Return (x, y) of the center of cell containing provided text 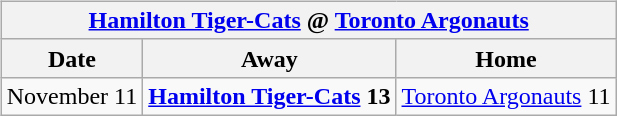
Home (506, 58)
Date (72, 58)
November 11 (72, 96)
Hamilton Tiger-Cats @ Toronto Argonauts (308, 20)
Toronto Argonauts 11 (506, 96)
Hamilton Tiger-Cats 13 (270, 96)
Away (270, 58)
